Locate the cell with the specified text and output its (X, Y) center coordinate. 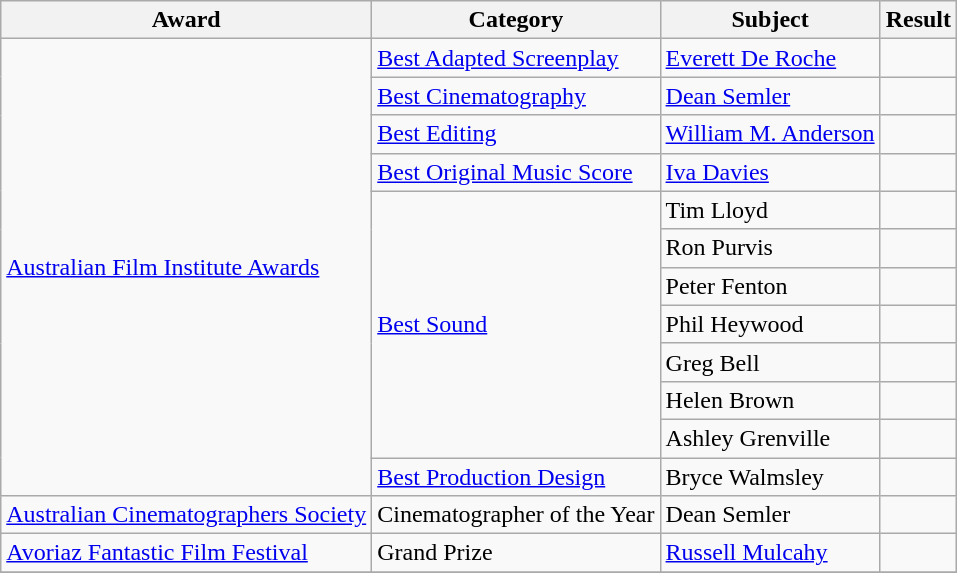
Greg Bell (770, 362)
Grand Prize (516, 553)
Best Cinematography (516, 96)
Tim Lloyd (770, 210)
Phil Heywood (770, 324)
Best Adapted Screenplay (516, 58)
Russell Mulcahy (770, 553)
Cinematographer of the Year (516, 515)
Everett De Roche (770, 58)
Best Original Music Score (516, 172)
William M. Anderson (770, 134)
Bryce Walmsley (770, 477)
Ashley Grenville (770, 438)
Iva Davies (770, 172)
Best Sound (516, 324)
Australian Cinematographers Society (186, 515)
Award (186, 20)
Avoriaz Fantastic Film Festival (186, 553)
Australian Film Institute Awards (186, 268)
Category (516, 20)
Result (918, 20)
Ron Purvis (770, 248)
Subject (770, 20)
Best Editing (516, 134)
Peter Fenton (770, 286)
Helen Brown (770, 400)
Best Production Design (516, 477)
